Output the [X, Y] coordinate of the center of the cell containing the given text.  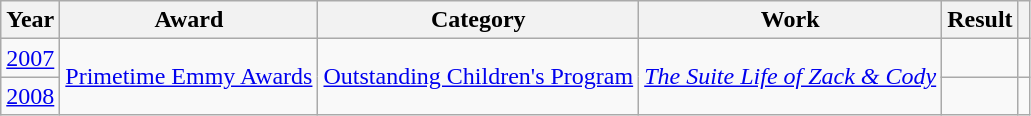
Outstanding Children's Program [478, 77]
Result [980, 20]
Award [189, 20]
Work [790, 20]
Year [30, 20]
The Suite Life of Zack & Cody [790, 77]
Primetime Emmy Awards [189, 77]
Category [478, 20]
2008 [30, 96]
2007 [30, 58]
